Identify which cell holds the provided text, then report its (X, Y) central coordinate. 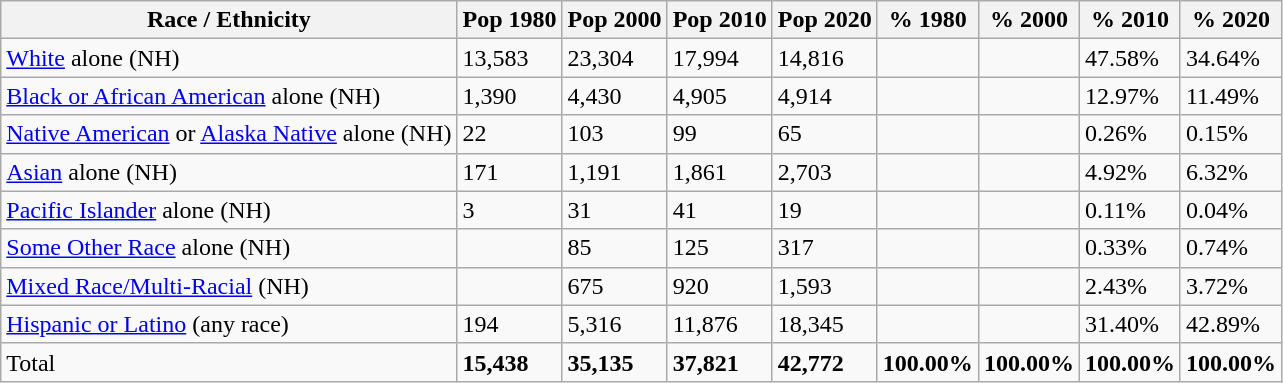
22 (510, 134)
31.40% (1130, 324)
194 (510, 324)
Black or African American alone (NH) (229, 96)
11,876 (720, 324)
0.15% (1230, 134)
11.49% (1230, 96)
4,905 (720, 96)
47.58% (1130, 58)
0.74% (1230, 248)
34.64% (1230, 58)
Pop 2000 (614, 20)
317 (824, 248)
4,914 (824, 96)
41 (720, 210)
99 (720, 134)
2.43% (1130, 286)
13,583 (510, 58)
14,816 (824, 58)
White alone (NH) (229, 58)
Hispanic or Latino (any race) (229, 324)
% 2020 (1230, 20)
3 (510, 210)
4,430 (614, 96)
% 2000 (1028, 20)
18,345 (824, 324)
31 (614, 210)
42.89% (1230, 324)
35,135 (614, 362)
15,438 (510, 362)
4.92% (1130, 172)
Asian alone (NH) (229, 172)
Mixed Race/Multi-Racial (NH) (229, 286)
1,861 (720, 172)
Total (229, 362)
0.11% (1130, 210)
85 (614, 248)
65 (824, 134)
675 (614, 286)
920 (720, 286)
5,316 (614, 324)
12.97% (1130, 96)
37,821 (720, 362)
1,390 (510, 96)
125 (720, 248)
103 (614, 134)
Some Other Race alone (NH) (229, 248)
2,703 (824, 172)
Pop 2020 (824, 20)
17,994 (720, 58)
Pacific Islander alone (NH) (229, 210)
6.32% (1230, 172)
Pop 1980 (510, 20)
1,191 (614, 172)
23,304 (614, 58)
19 (824, 210)
Native American or Alaska Native alone (NH) (229, 134)
3.72% (1230, 286)
0.04% (1230, 210)
% 1980 (928, 20)
171 (510, 172)
0.33% (1130, 248)
% 2010 (1130, 20)
Pop 2010 (720, 20)
42,772 (824, 362)
0.26% (1130, 134)
1,593 (824, 286)
Race / Ethnicity (229, 20)
